Scan for the cell matching the given text and deliver its (X, Y) coordinate at center. 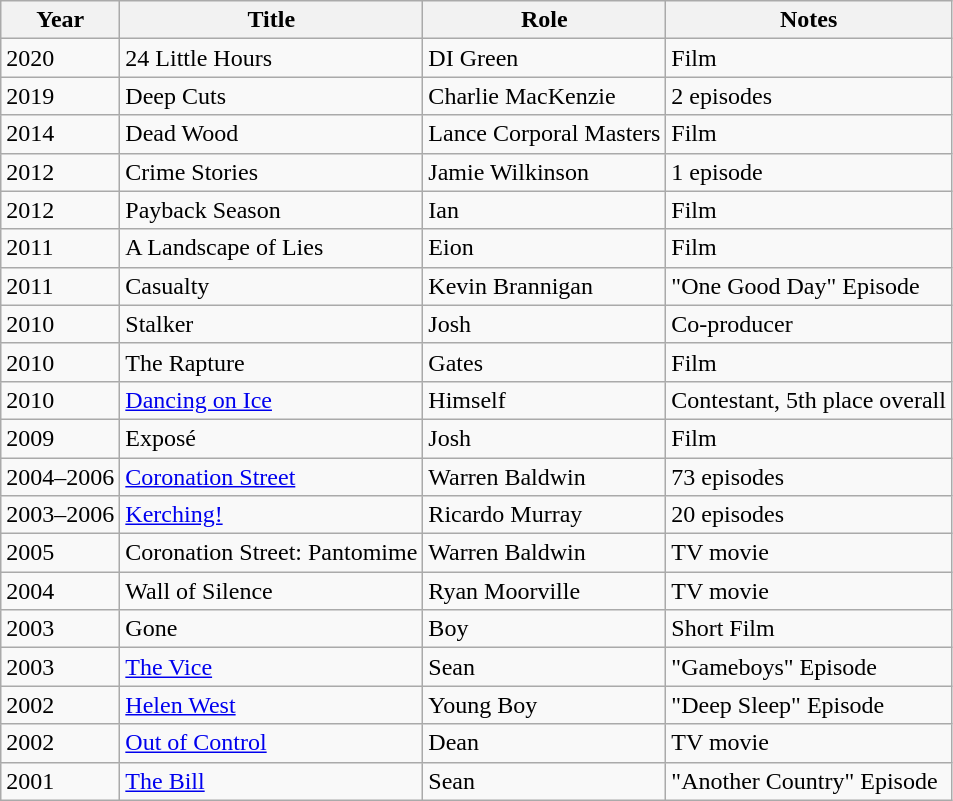
Jamie Wilkinson (544, 172)
24 Little Hours (272, 58)
Coronation Street (272, 477)
Casualty (272, 286)
2004–2006 (60, 477)
2001 (60, 781)
Role (544, 20)
Kevin Brannigan (544, 286)
Helen West (272, 705)
Short Film (809, 629)
Co-producer (809, 324)
Coronation Street: Pantomime (272, 553)
Exposé (272, 438)
Boy (544, 629)
73 episodes (809, 477)
Ricardo Murray (544, 515)
A Landscape of Lies (272, 248)
20 episodes (809, 515)
1 episode (809, 172)
2005 (60, 553)
Notes (809, 20)
Title (272, 20)
Stalker (272, 324)
The Bill (272, 781)
Wall of Silence (272, 591)
Ryan Moorville (544, 591)
Dancing on Ice (272, 400)
Himself (544, 400)
2004 (60, 591)
2020 (60, 58)
The Vice (272, 667)
2019 (60, 96)
Payback Season (272, 210)
Year (60, 20)
2 episodes (809, 96)
Gone (272, 629)
2003–2006 (60, 515)
"Another Country" Episode (809, 781)
Contestant, 5th place overall (809, 400)
DI Green (544, 58)
Out of Control (272, 743)
Charlie MacKenzie (544, 96)
Lance Corporal Masters (544, 134)
Ian (544, 210)
2014 (60, 134)
Gates (544, 362)
Deep Cuts (272, 96)
Eion (544, 248)
The Rapture (272, 362)
"Deep Sleep" Episode (809, 705)
Dean (544, 743)
Young Boy (544, 705)
Crime Stories (272, 172)
2009 (60, 438)
"Gameboys" Episode (809, 667)
"One Good Day" Episode (809, 286)
Kerching! (272, 515)
Dead Wood (272, 134)
